Return the (x, y) coordinate for the center point of the cell that contains the specified text.  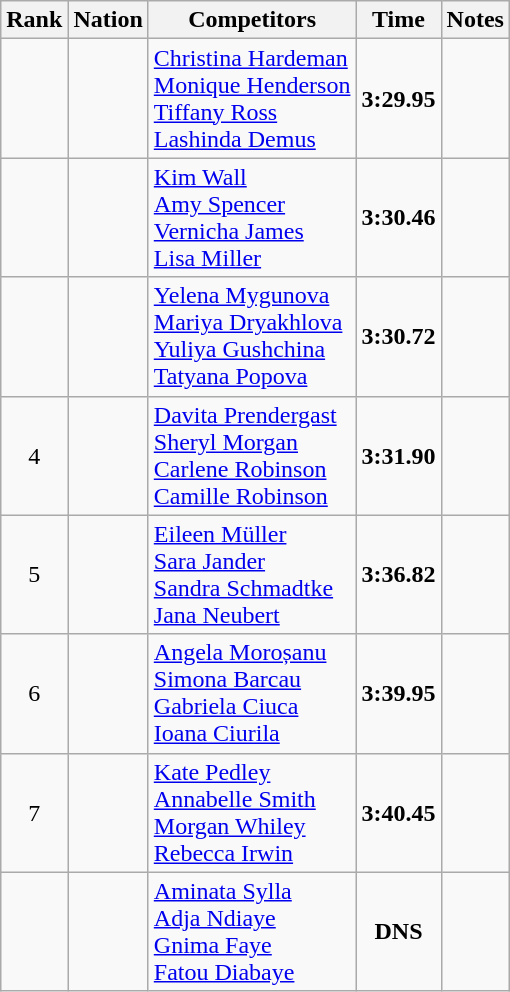
4 (34, 456)
3:39.95 (398, 694)
3:40.45 (398, 812)
3:30.46 (398, 218)
Angela MoroșanuSimona BarcauGabriela CiucaIoana Ciurila (252, 694)
3:29.95 (398, 98)
3:36.82 (398, 574)
DNS (398, 932)
Nation (108, 20)
Davita PrendergastSheryl MorganCarlene RobinsonCamille Robinson (252, 456)
Rank (34, 20)
Kim WallAmy SpencerVernicha JamesLisa Miller (252, 218)
Time (398, 20)
Christina HardemanMonique HendersonTiffany RossLashinda Demus (252, 98)
3:31.90 (398, 456)
3:30.72 (398, 336)
Notes (475, 20)
Aminata SyllaAdja NdiayeGnima FayeFatou Diabaye (252, 932)
Kate PedleyAnnabelle SmithMorgan WhileyRebecca Irwin (252, 812)
7 (34, 812)
Competitors (252, 20)
5 (34, 574)
6 (34, 694)
Yelena MygunovaMariya DryakhlovaYuliya GushchinaTatyana Popova (252, 336)
Eileen MüllerSara JanderSandra SchmadtkeJana Neubert (252, 574)
